Capture the cell that displays the provided text and extract its (X, Y) central coordinate. 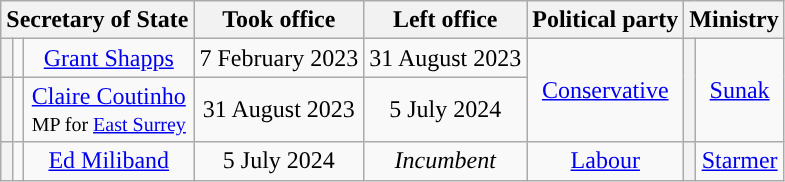
Incumbent (446, 161)
Sunak (740, 90)
Conservative (606, 90)
Left office (446, 20)
Ministry (734, 20)
Political party (606, 20)
7 February 2023 (279, 58)
Secretary of State (98, 20)
Labour (606, 161)
Grant Shapps (109, 58)
Claire CoutinhoMP for East Surrey (109, 110)
Starmer (740, 161)
Took office (279, 20)
Ed Miliband (109, 161)
